Provide the [x, y] coordinate of the cell's center where the given text is located.  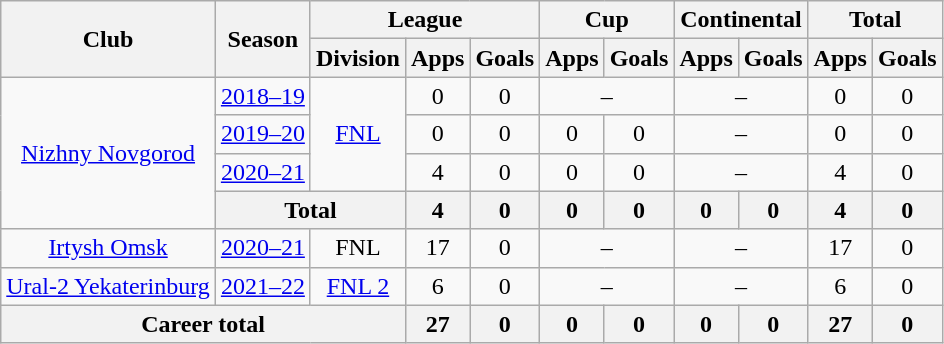
2018–19 [262, 96]
Club [108, 39]
Continental [741, 20]
Ural-2 Yekaterinburg [108, 286]
Career total [204, 324]
FNL 2 [358, 286]
2019–20 [262, 134]
Cup [607, 20]
League [424, 20]
Season [262, 39]
Irtysh Omsk [108, 248]
Nizhny Novgorod [108, 153]
2021–22 [262, 286]
Division [358, 58]
